Identify which cell holds the provided text, then report its (x, y) central coordinate. 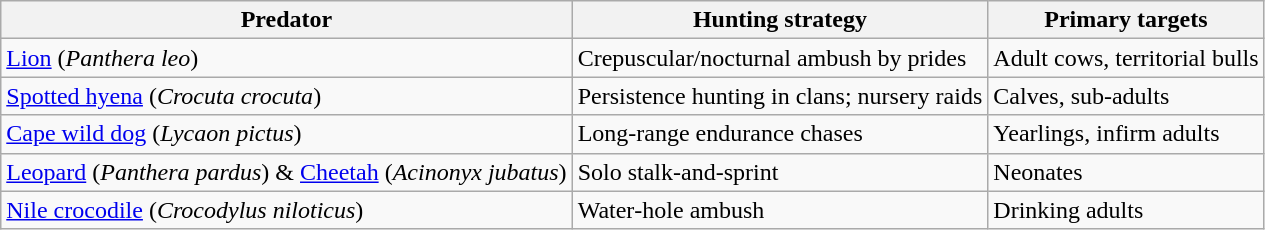
Drinking adults (1126, 210)
Crepuscular/nocturnal ambush by prides (780, 58)
Nile crocodile (Crocodylus niloticus) (286, 210)
Adult cows, territorial bulls (1126, 58)
Long‑range endurance chases (780, 134)
Neonates (1126, 172)
Leopard (Panthera pardus) & Cheetah (Acinonyx jubatus) (286, 172)
Solo stalk‑and‑sprint (780, 172)
Predator (286, 20)
Calves, sub‑adults (1126, 96)
Yearlings, infirm adults (1126, 134)
Cape wild dog (Lycaon pictus) (286, 134)
Persistence hunting in clans; nursery raids (780, 96)
Water‑hole ambush (780, 210)
Hunting strategy (780, 20)
Spotted hyena (Crocuta crocuta) (286, 96)
Lion (Panthera leo) (286, 58)
Primary targets (1126, 20)
